Identify which cell holds the provided text, then report its (X, Y) central coordinate. 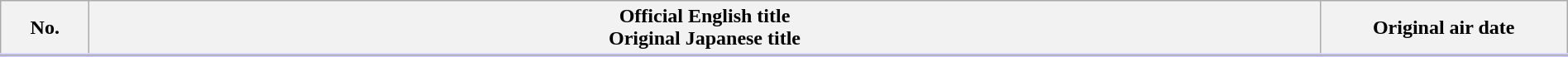
Original air date (1444, 28)
No. (45, 28)
Official English titleOriginal Japanese title (705, 28)
